Find where the given text appears and provide that cell's center as [X, Y] coordinate. 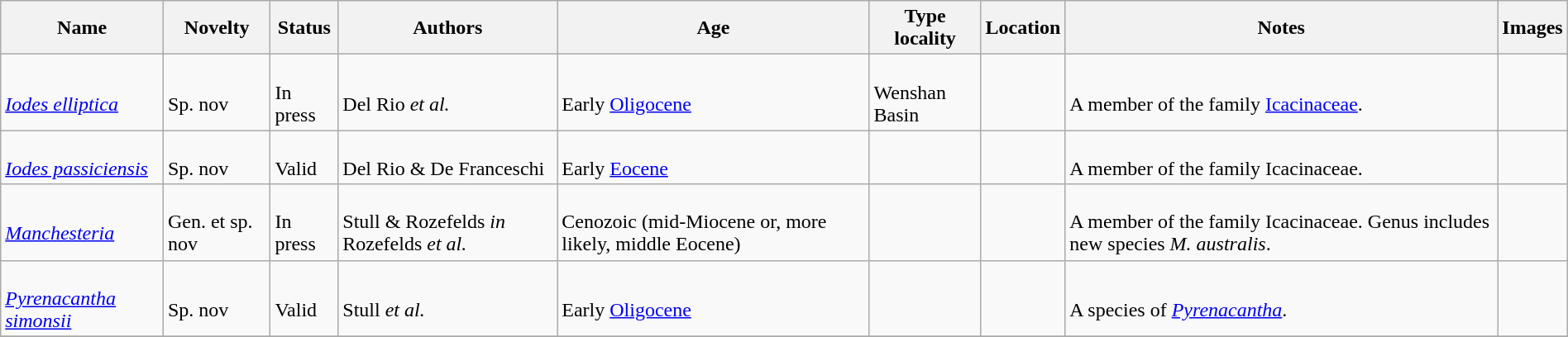
Cenozoic (mid-Miocene or, more likely, middle Eocene) [713, 222]
Novelty [217, 28]
Stull & Rozefelds in Rozefelds et al. [448, 222]
A species of Pyrenacantha. [1282, 298]
Pyrenacantha simonsii [83, 298]
Manchesteria [83, 222]
Iodes passiciensis [83, 157]
Gen. et sp. nov [217, 222]
Iodes elliptica [83, 93]
Notes [1282, 28]
Stull et al. [448, 298]
Name [83, 28]
Authors [448, 28]
Age [713, 28]
Location [1023, 28]
Early Eocene [713, 157]
Del Rio & De Franceschi [448, 157]
Type locality [925, 28]
Status [304, 28]
A member of the family Icacinaceae. Genus includes new species M. australis. [1282, 222]
Images [1532, 28]
Wenshan Basin [925, 93]
Del Rio et al. [448, 93]
